Determine the (x, y) coordinate at the center of the cell enclosing the given text.  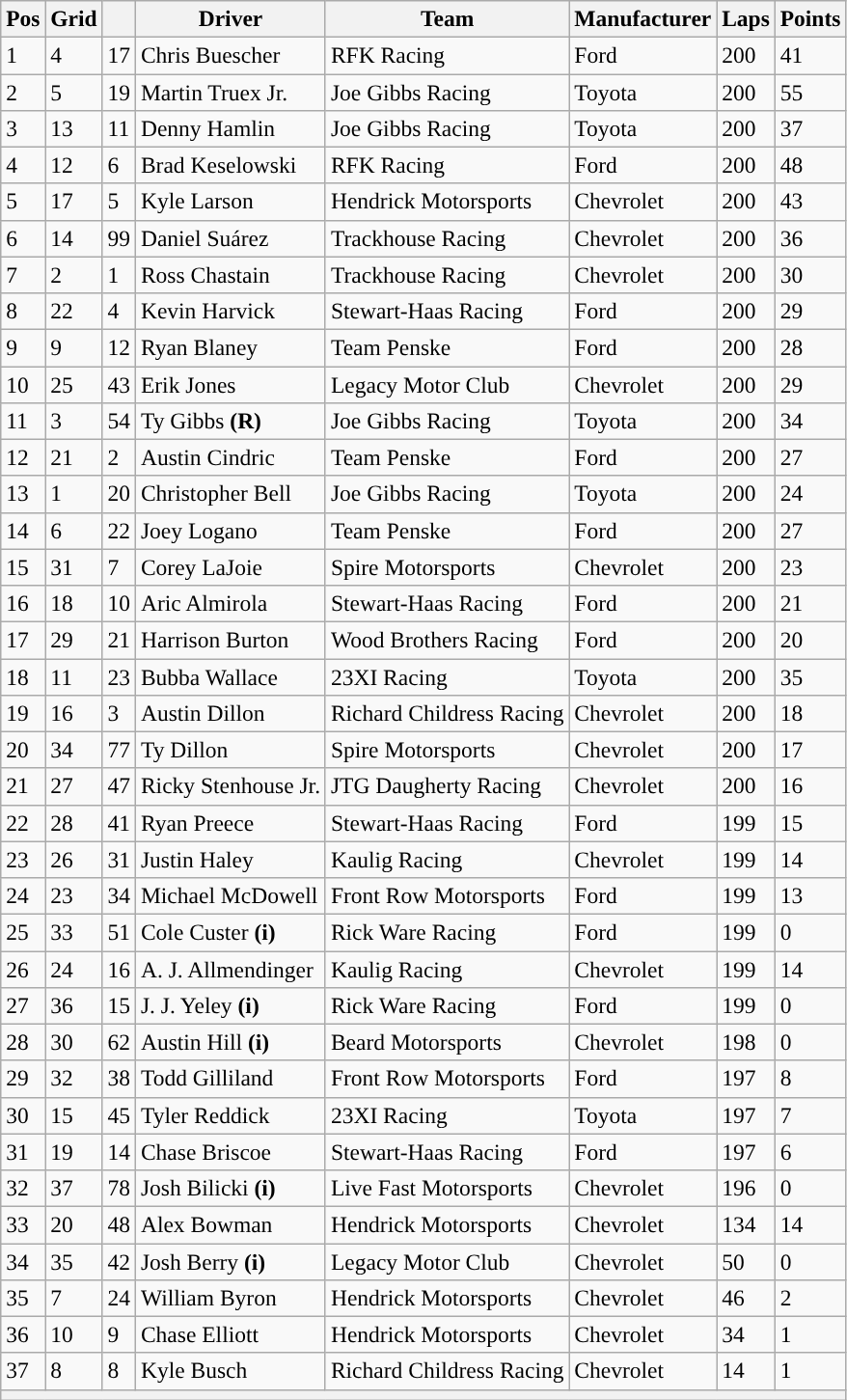
Aric Almirola (230, 603)
198 (747, 1042)
Alex Bowman (230, 1224)
Denny Hamlin (230, 128)
Austin Hill (i) (230, 1042)
Kevin Harvick (230, 311)
134 (747, 1224)
47 (119, 786)
99 (119, 238)
54 (119, 421)
50 (747, 1261)
Ross Chastain (230, 275)
Ricky Stenhouse Jr. (230, 786)
46 (747, 1298)
Josh Berry (i) (230, 1261)
Driver (230, 18)
Tyler Reddick (230, 1115)
Ty Dillon (230, 750)
Chris Buescher (230, 55)
62 (119, 1042)
Austin Cindric (230, 457)
A. J. Allmendinger (230, 969)
Corey LaJoie (230, 567)
Chase Briscoe (230, 1152)
Martin Truex Jr. (230, 92)
Points (810, 18)
Kyle Busch (230, 1371)
Laps (747, 18)
78 (119, 1188)
51 (119, 932)
Grid (73, 18)
Team (447, 18)
Ryan Blaney (230, 347)
Beard Motorsports (447, 1042)
45 (119, 1115)
Joey Logano (230, 531)
Michael McDowell (230, 895)
Live Fast Motorsports (447, 1188)
William Byron (230, 1298)
Ty Gibbs (R) (230, 421)
Austin Dillon (230, 713)
JTG Daugherty Racing (447, 786)
Chase Elliott (230, 1334)
42 (119, 1261)
38 (119, 1079)
77 (119, 750)
Justin Haley (230, 860)
Todd Gilliland (230, 1079)
Josh Bilicki (i) (230, 1188)
Erik Jones (230, 384)
Pos (23, 18)
55 (810, 92)
Ryan Preece (230, 823)
J. J. Yeley (i) (230, 1005)
Kyle Larson (230, 202)
196 (747, 1188)
Cole Custer (i) (230, 932)
Manufacturer (642, 18)
Brad Keselowski (230, 165)
Harrison Burton (230, 640)
Christopher Bell (230, 494)
Bubba Wallace (230, 676)
Daniel Suárez (230, 238)
Wood Brothers Racing (447, 640)
